Provide the [x, y] coordinate of the cell's center where the given text is located.  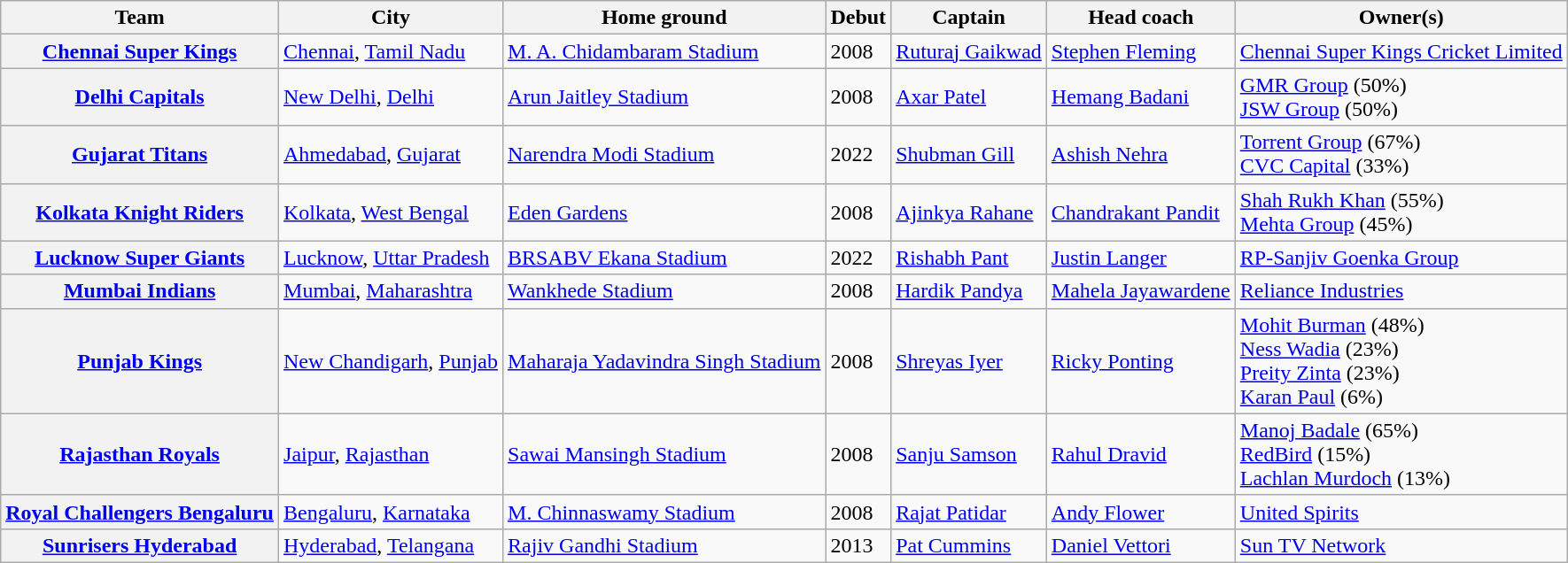
Stephen Fleming [1141, 51]
Rajasthan Royals [140, 454]
Eden Gardens [664, 212]
Sawai Mansingh Stadium [664, 454]
Kolkata, West Bengal [392, 212]
Lucknow, Uttar Pradesh [392, 258]
Maharaja Yadavindra Singh Stadium [664, 361]
Kolkata Knight Riders [140, 212]
Torrent Group (67%)CVC Capital (33%) [1401, 154]
Manoj Badale (65%)RedBird (15%)Lachlan Murdoch (13%) [1401, 454]
Rahul Dravid [1141, 454]
Home ground [664, 18]
Shah Rukh Khan (55%)Mehta Group (45%) [1401, 212]
Debut [858, 18]
Chennai Super Kings Cricket Limited [1401, 51]
Wankhede Stadium [664, 291]
Bengaluru, Karnataka [392, 512]
Delhi Capitals [140, 97]
Hardik Pandya [969, 291]
City [392, 18]
Sun TV Network [1401, 545]
Gujarat Titans [140, 154]
Captain [969, 18]
2013 [858, 545]
New Chandigarh, Punjab [392, 361]
Ajinkya Rahane [969, 212]
BRSABV Ekana Stadium [664, 258]
Narendra Modi Stadium [664, 154]
Pat Cummins [969, 545]
Head coach [1141, 18]
Ruturaj Gaikwad [969, 51]
Rajat Patidar [969, 512]
Sanju Samson [969, 454]
Arun Jaitley Stadium [664, 97]
Chennai, Tamil Nadu [392, 51]
Justin Langer [1141, 258]
GMR Group (50%)JSW Group (50%) [1401, 97]
Mumbai, Maharashtra [392, 291]
Shreyas Iyer [969, 361]
Ashish Nehra [1141, 154]
Hemang Badani [1141, 97]
Chandrakant Pandit [1141, 212]
M. Chinnaswamy Stadium [664, 512]
Team [140, 18]
Royal Challengers Bengaluru [140, 512]
Reliance Industries [1401, 291]
Mohit Burman (48%)Ness Wadia (23%)Preity Zinta (23%)Karan Paul (6%) [1401, 361]
Hyderabad, Telangana [392, 545]
Owner(s) [1401, 18]
RP-Sanjiv Goenka Group [1401, 258]
Punjab Kings [140, 361]
Jaipur, Rajasthan [392, 454]
Chennai Super Kings [140, 51]
Shubman Gill [969, 154]
Lucknow Super Giants [140, 258]
New Delhi, Delhi [392, 97]
Rishabh Pant [969, 258]
United Spirits [1401, 512]
Rajiv Gandhi Stadium [664, 545]
Ahmedabad, Gujarat [392, 154]
Sunrisers Hyderabad [140, 545]
Mahela Jayawardene [1141, 291]
Mumbai Indians [140, 291]
M. A. Chidambaram Stadium [664, 51]
Daniel Vettori [1141, 545]
Ricky Ponting [1141, 361]
Andy Flower [1141, 512]
Axar Patel [969, 97]
